Determine the [x, y] coordinate at the center of the cell enclosing the given text.  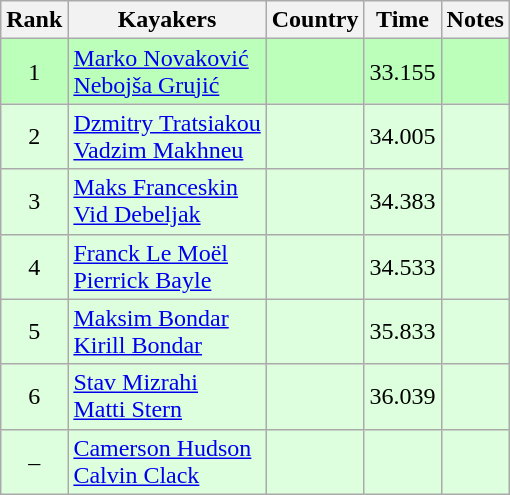
5 [34, 332]
Marko NovakovićNebojša Grujić [167, 72]
Stav MizrahiMatti Stern [167, 396]
34.533 [402, 266]
36.039 [402, 396]
4 [34, 266]
Camerson HudsonCalvin Clack [167, 462]
6 [34, 396]
33.155 [402, 72]
34.383 [402, 202]
Country [315, 20]
Maks FranceskinVid Debeljak [167, 202]
Maksim BondarKirill Bondar [167, 332]
2 [34, 136]
– [34, 462]
Time [402, 20]
Rank [34, 20]
34.005 [402, 136]
3 [34, 202]
1 [34, 72]
Kayakers [167, 20]
35.833 [402, 332]
Notes [475, 20]
Franck Le MoëlPierrick Bayle [167, 266]
Dzmitry TratsiakouVadzim Makhneu [167, 136]
